From the cell containing the given text, extract its center point as [X, Y] coordinate. 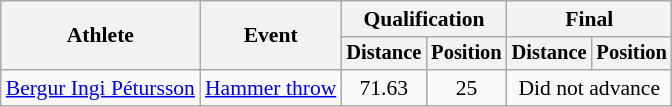
Bergur Ingi Pétursson [100, 88]
25 [466, 88]
Qualification [424, 19]
Did not advance [590, 88]
Event [270, 36]
71.63 [384, 88]
Hammer throw [270, 88]
Final [590, 19]
Athlete [100, 36]
